Detect which cell encompasses the target text, then output its (x, y) center coordinate. 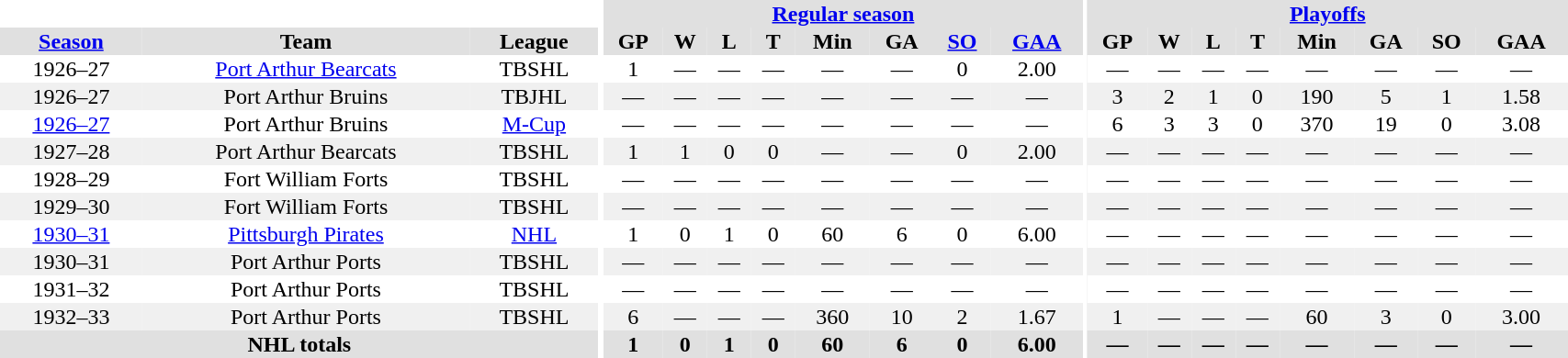
NHL (535, 234)
M-Cup (535, 124)
Season (72, 41)
1932–33 (72, 317)
10 (902, 317)
1929–30 (72, 207)
360 (832, 317)
3.00 (1521, 317)
Pittsburgh Pirates (306, 234)
TBJHL (535, 96)
370 (1317, 124)
1.58 (1521, 96)
Playoffs (1327, 14)
Team (306, 41)
1.67 (1037, 317)
1927–28 (72, 151)
19 (1385, 124)
League (535, 41)
5 (1385, 96)
NHL totals (299, 344)
Regular season (843, 14)
190 (1317, 96)
1931–32 (72, 289)
1928–29 (72, 179)
3.08 (1521, 124)
